For the text-containing cell, return its midpoint in (X, Y) coordinate format. 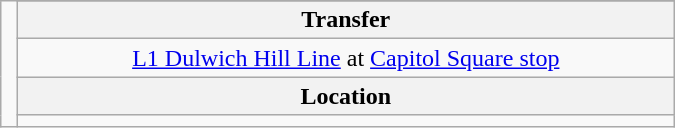
Location (346, 96)
L1 Dulwich Hill Line at Capitol Square stop (346, 58)
Transfer (346, 20)
